Identify which cell holds the provided text, then report its (X, Y) central coordinate. 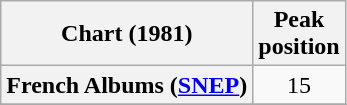
Chart (1981) (127, 34)
Peakposition (299, 34)
French Albums (SNEP) (127, 85)
15 (299, 85)
